Detect which cell encompasses the target text, then output its [X, Y] center coordinate. 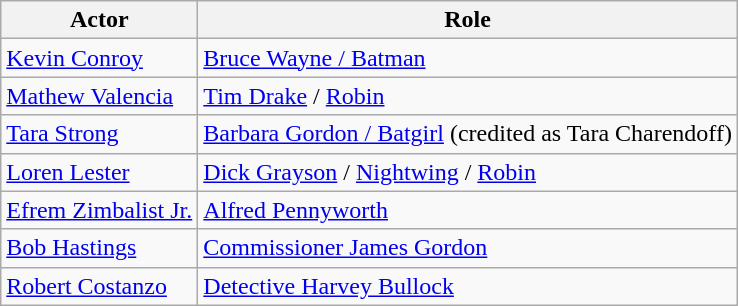
Alfred Pennyworth [468, 210]
Detective Harvey Bullock [468, 286]
Barbara Gordon / Batgirl (credited as Tara Charendoff) [468, 134]
Commissioner James Gordon [468, 248]
Tim Drake / Robin [468, 96]
Bob Hastings [100, 248]
Efrem Zimbalist Jr. [100, 210]
Robert Costanzo [100, 286]
Loren Lester [100, 172]
Mathew Valencia [100, 96]
Role [468, 20]
Actor [100, 20]
Tara Strong [100, 134]
Bruce Wayne / Batman [468, 58]
Kevin Conroy [100, 58]
Dick Grayson / Nightwing / Robin [468, 172]
